Capture the cell that displays the provided text and extract its [X, Y] central coordinate. 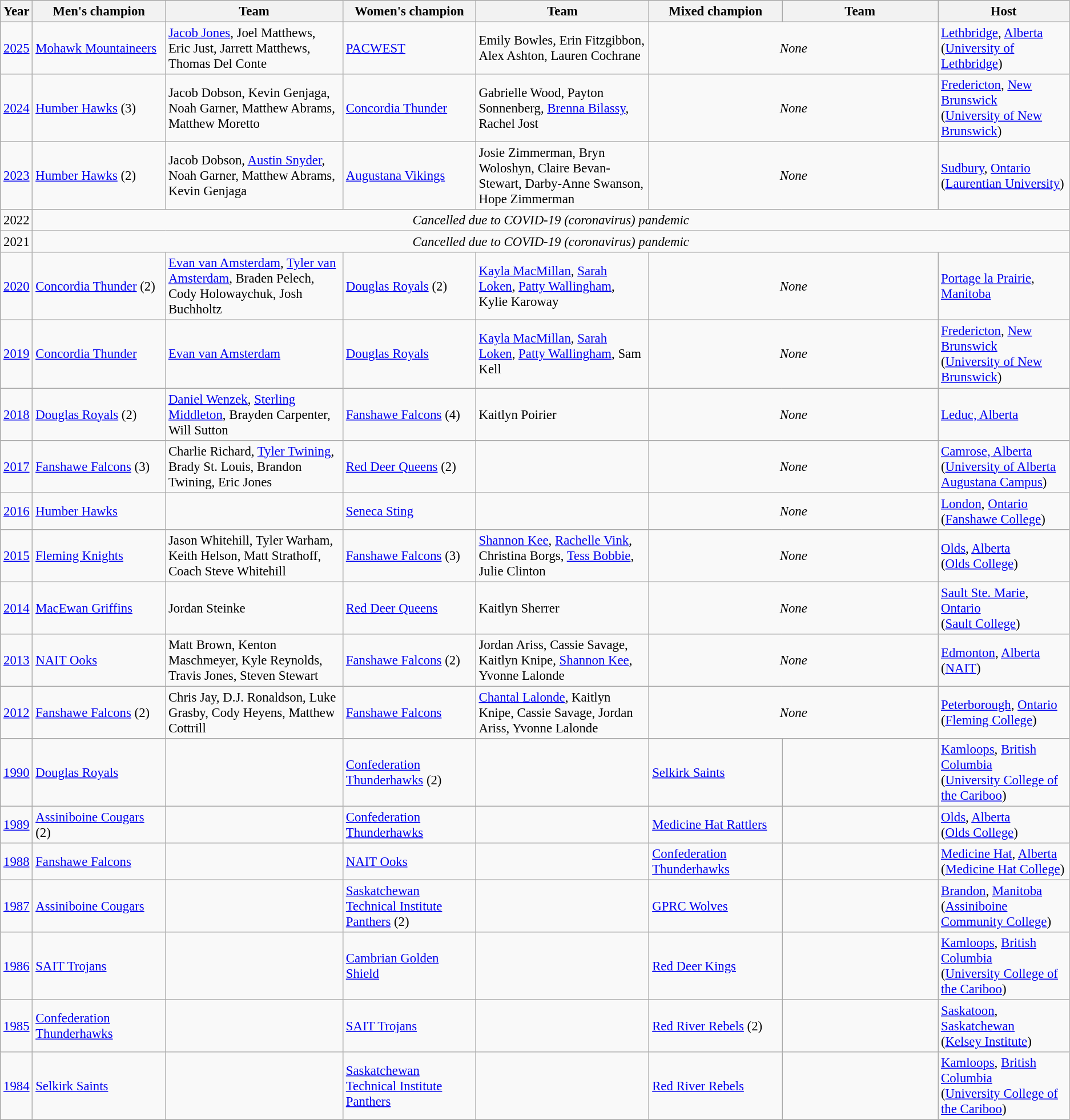
Mixed champion [716, 11]
Evan van Amsterdam, Tyler van Amsterdam, Braden Pelech, Cody Holowaychuk, Josh Buchholtz [255, 287]
2020 [17, 287]
Shannon Kee, Rachelle Vink, Christina Borgs, Tess Bobbie, Julie Clinton [562, 555]
Red Deer Kings [716, 966]
Red River Rebels (2) [716, 1026]
Jordan Steinke [255, 608]
Evan van Amsterdam [255, 354]
MacEwan Griffins [99, 608]
Jacob Dobson, Kevin Genjaga, Noah Garner, Matthew Abrams, Matthew Moretto [255, 108]
Men's champion [99, 11]
2017 [17, 466]
Humber Hawks (3) [99, 108]
Women's champion [409, 11]
1989 [17, 824]
Chantal Lalonde, Kaitlyn Knipe, Cassie Savage, Jordan Ariss, Yvonne Lalonde [562, 712]
Matt Brown, Kenton Maschmeyer, Kyle Reynolds, Travis Jones, Steven Stewart [255, 660]
Saskatoon, Saskatchewan(Kelsey Institute) [1004, 1026]
Kaitlyn Poirier [562, 414]
Confederation Thunderhawks (2) [409, 773]
2024 [17, 108]
London, Ontario (Fanshawe College) [1004, 511]
2021 [17, 242]
Jordan Ariss, Cassie Savage, Kaitlyn Knipe, Shannon Kee, Yvonne Lalonde [562, 660]
Peterborough, Ontario (Fleming College) [1004, 712]
Concordia Thunder (2) [99, 287]
2023 [17, 176]
Leduc, Alberta [1004, 414]
2016 [17, 511]
Medicine Hat Rattlers [716, 824]
Sudbury, Ontario (Laurentian University) [1004, 176]
Seneca Sting [409, 511]
Daniel Wenzek, Sterling Middleton, Brayden Carpenter, Will Sutton [255, 414]
Host [1004, 11]
1984 [17, 1086]
Josie Zimmerman, Bryn Woloshyn, Claire Bevan-Stewart, Darby-Anne Swanson, Hope Zimmerman [562, 176]
Olds, Alberta(Olds College) [1004, 824]
Kaitlyn Sherrer [562, 608]
Jacob Dobson, Austin Snyder, Noah Garner, Matthew Abrams, Kevin Genjaga [255, 176]
2013 [17, 660]
Chris Jay, D.J. Ronaldson, Luke Grasby, Cody Heyens, Matthew Cottrill [255, 712]
Brandon, Manitoba(Assiniboine Community College) [1004, 907]
GPRC Wolves [716, 907]
Saskatchewan Technical Institute Panthers [409, 1086]
Red River Rebels [716, 1086]
2025 [17, 49]
1990 [17, 773]
Olds, Alberta (Olds College) [1004, 555]
1986 [17, 966]
Sault Ste. Marie, Ontario (Sault College) [1004, 608]
Fleming Knights [99, 555]
PACWEST [409, 49]
Fanshawe Falcons (4) [409, 414]
Red Deer Queens (2) [409, 466]
1988 [17, 862]
Medicine Hat, Alberta(Medicine Hat College) [1004, 862]
Kayla MacMillan, Sarah Loken, Patty Wallingham, Sam Kell [562, 354]
Jason Whitehill, Tyler Warham, Keith Helson, Matt Strathoff, Coach Steve Whitehill [255, 555]
Humber Hawks (2) [99, 176]
Saskatchewan Technical Institute Panthers (2) [409, 907]
2018 [17, 414]
2015 [17, 555]
Assiniboine Cougars (2) [99, 824]
Assiniboine Cougars [99, 907]
Mohawk Mountaineers [99, 49]
Year [17, 11]
Cambrian Golden Shield [409, 966]
Portage la Prairie, Manitoba [1004, 287]
1987 [17, 907]
Charlie Richard, Tyler Twining, Brady St. Louis, Brandon Twining, Eric Jones [255, 466]
Augustana Vikings [409, 176]
2014 [17, 608]
2012 [17, 712]
Emily Bowles, Erin Fitzgibbon, Alex Ashton, Lauren Cochrane [562, 49]
Gabrielle Wood, Payton Sonnenberg, Brenna Bilassy, Rachel Jost [562, 108]
Edmonton, Alberta (NAIT) [1004, 660]
2022 [17, 220]
Jacob Jones, Joel Matthews, Eric Just, Jarrett Matthews, Thomas Del Conte [255, 49]
Kayla MacMillan, Sarah Loken, Patty Wallingham, Kylie Karoway [562, 287]
Lethbridge, Alberta (University of Lethbridge) [1004, 49]
1985 [17, 1026]
Camrose, Alberta (University of Alberta Augustana Campus) [1004, 466]
2019 [17, 354]
Red Deer Queens [409, 608]
Humber Hawks [99, 511]
